Find where the given text appears and provide that cell's center as (X, Y) coordinate. 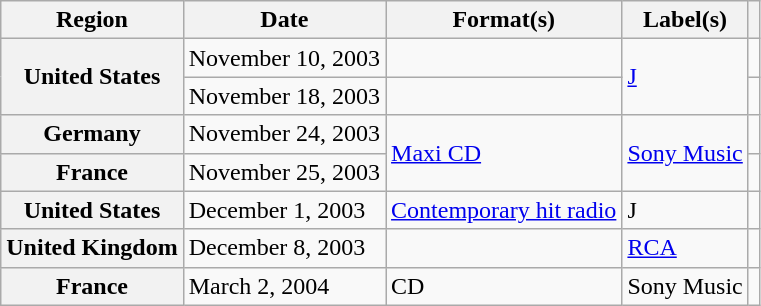
December 1, 2003 (284, 210)
Date (284, 20)
November 18, 2003 (284, 96)
United Kingdom (92, 248)
November 25, 2003 (284, 172)
Format(s) (504, 20)
November 24, 2003 (284, 134)
Label(s) (685, 20)
December 8, 2003 (284, 248)
Germany (92, 134)
Region (92, 20)
March 2, 2004 (284, 286)
Maxi CD (504, 153)
CD (504, 286)
Contemporary hit radio (504, 210)
November 10, 2003 (284, 58)
RCA (685, 248)
